For the text-containing cell, return its midpoint in (X, Y) coordinate format. 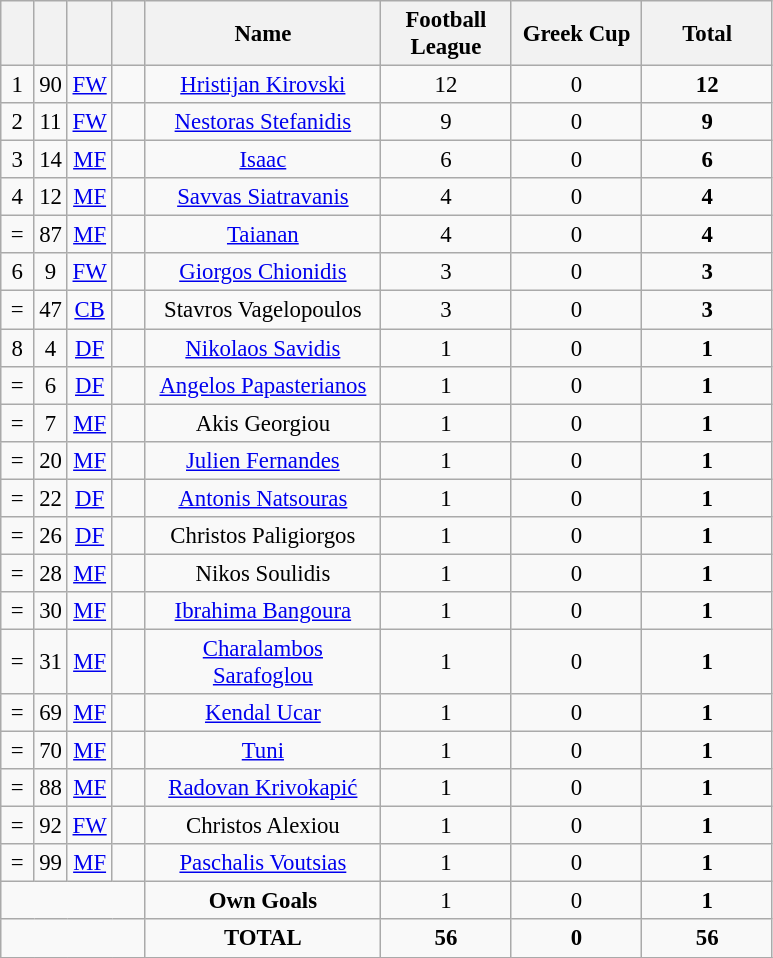
TOTAL (263, 939)
14 (50, 160)
Paschalis Voutsias (263, 863)
70 (50, 751)
Angelos Papasterianos (263, 385)
Kendal Ucar (263, 713)
Nikos Soulidis (263, 573)
22 (50, 498)
Taianan (263, 235)
Ibrahima Bangoura (263, 611)
87 (50, 235)
Akis Georgiou (263, 423)
Nestoras Stefanidis (263, 122)
30 (50, 611)
Savvas Siatravanis (263, 197)
Christos Alexiou (263, 826)
Julien Fernandes (263, 460)
CB (90, 310)
7 (50, 423)
Tuni (263, 751)
88 (50, 788)
20 (50, 460)
92 (50, 826)
Football League (446, 34)
69 (50, 713)
Stavros Vagelopoulos (263, 310)
Name (263, 34)
Greek Cup (576, 34)
Own Goals (263, 901)
Nikolaos Savidis (263, 348)
Hristijan Kirovski (263, 85)
2 (18, 122)
Christos Paligiorgos (263, 536)
Total (708, 34)
Radovan Krivokapić (263, 788)
99 (50, 863)
31 (50, 662)
Charalambos Sarafoglou (263, 662)
47 (50, 310)
Isaac (263, 160)
90 (50, 85)
8 (18, 348)
26 (50, 536)
Antonis Natsouras (263, 498)
Giorgos Chionidis (263, 273)
11 (50, 122)
28 (50, 573)
